Detect which cell encompasses the target text, then output its [x, y] center coordinate. 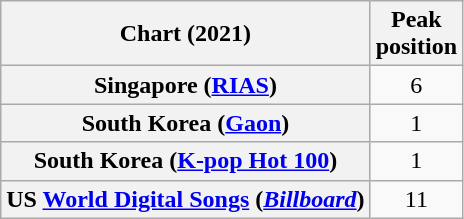
South Korea (K-pop Hot 100) [186, 161]
South Korea (Gaon) [186, 123]
Singapore (RIAS) [186, 85]
Chart (2021) [186, 34]
6 [416, 85]
US World Digital Songs (Billboard) [186, 199]
Peakposition [416, 34]
11 [416, 199]
